From the cell containing the given text, extract its center point as (x, y) coordinate. 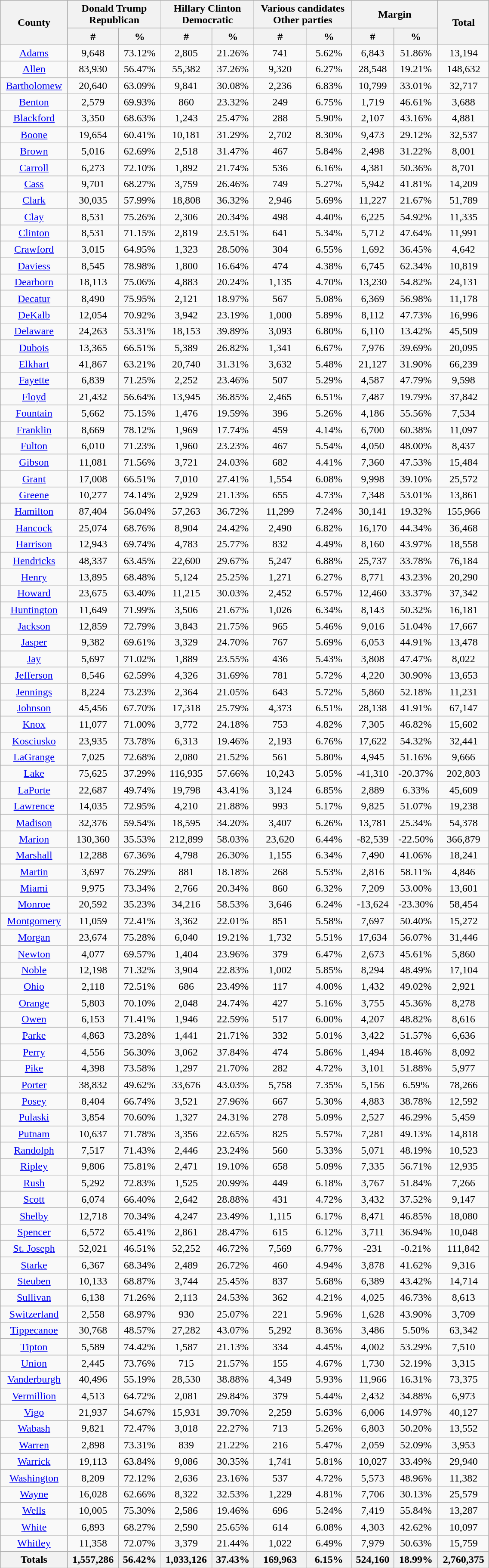
Carroll (34, 167)
Ripley (34, 1167)
1,587 (186, 1347)
12,943 (93, 544)
Hendricks (34, 561)
Jennings (34, 691)
13,601 (463, 888)
5.16% (329, 1003)
5.96% (329, 1314)
62.59% (139, 675)
66.74% (139, 1101)
3,646 (280, 904)
2,760,375 (463, 1560)
498 (280, 216)
7,697 (372, 921)
19,113 (93, 1461)
460 (280, 1265)
55,382 (186, 69)
23.46% (233, 380)
6,893 (93, 1527)
6,369 (372, 299)
288 (280, 118)
Posey (34, 1101)
25,737 (372, 561)
Fountain (34, 413)
9,841 (186, 86)
6.15% (329, 1560)
11,991 (463, 233)
71.23% (139, 446)
6.24% (329, 904)
34.88% (416, 1396)
216 (280, 1445)
21.57% (233, 1363)
4.38% (329, 266)
Miami (34, 888)
Hillary ClintonDemocratic (207, 15)
53.31% (139, 331)
5.86% (329, 1052)
30,035 (93, 200)
Jackson (34, 626)
8,546 (93, 675)
5.63% (329, 1412)
Pulaski (34, 1117)
21.26% (233, 53)
16,170 (372, 528)
3,688 (463, 102)
3,329 (186, 642)
2,193 (280, 741)
43.07% (233, 1330)
72.68% (139, 757)
1,135 (280, 282)
63.21% (139, 364)
60.41% (139, 135)
4,349 (280, 1380)
8,278 (463, 1003)
21.44% (233, 1543)
1,271 (280, 577)
Madison (34, 823)
75.26% (139, 216)
5.90% (329, 118)
Totals (34, 1560)
8,143 (372, 610)
5.89% (329, 315)
6,010 (93, 446)
Warren (34, 1445)
615 (280, 1232)
5.53% (329, 872)
71.78% (139, 1134)
3,942 (186, 315)
3,350 (93, 118)
50.20% (416, 1429)
7,419 (372, 1510)
14.97% (416, 1412)
3,878 (372, 1265)
68.97% (139, 1314)
24.53% (233, 1298)
10,523 (463, 1150)
23.16% (233, 1478)
23,674 (93, 937)
4,881 (463, 118)
30.35% (233, 1461)
54.67% (139, 1412)
76,184 (463, 561)
40,496 (93, 1380)
18,241 (463, 855)
30.13% (416, 1494)
19.79% (416, 397)
3,772 (186, 724)
75.15% (139, 413)
31.47% (233, 151)
4.82% (329, 724)
33.01% (416, 86)
46.85% (416, 1216)
1,557,286 (93, 1560)
7,490 (372, 855)
9,086 (186, 1461)
11,227 (372, 200)
29.12% (416, 135)
71.99% (139, 610)
Johnson (34, 708)
6.12% (329, 1232)
Boone (34, 135)
4,077 (93, 954)
30.08% (233, 86)
46.29% (416, 1117)
Noble (34, 970)
20,592 (93, 904)
Clinton (34, 233)
1,741 (280, 1461)
69.57% (139, 954)
53.00% (416, 888)
56.47% (139, 69)
130,360 (93, 839)
Jay (34, 659)
19,238 (463, 806)
1,341 (280, 348)
45,509 (463, 331)
9,701 (93, 184)
5.48% (329, 364)
Tipton (34, 1347)
15,484 (463, 462)
7,266 (463, 1183)
1,554 (280, 479)
1,692 (372, 250)
3,711 (372, 1232)
2,702 (280, 135)
5.84% (329, 151)
16,028 (93, 1494)
8,490 (93, 299)
27.41% (233, 479)
Clark (34, 200)
7,510 (463, 1347)
8,404 (93, 1101)
3,709 (463, 1314)
3,953 (463, 1445)
21.75% (233, 626)
221 (280, 1314)
Fulton (34, 446)
Perry (34, 1052)
71.43% (139, 1150)
Elkhart (34, 364)
6,110 (372, 331)
Wayne (34, 1494)
5.47% (329, 1445)
6.47% (329, 954)
837 (280, 1281)
49.62% (139, 1085)
59.54% (139, 823)
13,365 (93, 348)
Shelby (34, 1216)
37.84% (233, 1052)
51.86% (416, 53)
72.12% (139, 1478)
6,074 (93, 1199)
6.44% (329, 839)
12,859 (93, 626)
Donald TrumpRepublican (114, 15)
362 (280, 1298)
5.27% (329, 184)
2,452 (280, 593)
7,487 (372, 397)
749 (280, 184)
71.02% (139, 659)
62.34% (416, 266)
30,141 (372, 512)
6,745 (372, 266)
66,239 (463, 364)
11,059 (93, 921)
73.58% (139, 1068)
825 (280, 1134)
26.30% (233, 855)
Marion (34, 839)
10,027 (372, 1461)
6,367 (93, 1265)
5,712 (372, 233)
6,040 (186, 937)
2,816 (372, 872)
39.10% (416, 479)
Huntington (34, 610)
18.46% (416, 1052)
32,717 (463, 86)
25,572 (463, 479)
5.33% (329, 1150)
13,895 (93, 577)
4.49% (329, 544)
13.42% (416, 331)
4.70% (329, 282)
6.18% (329, 1183)
Monroe (34, 904)
22,600 (186, 561)
930 (186, 1314)
4,373 (280, 708)
1,732 (280, 937)
52.09% (416, 1445)
Benton (34, 102)
524,160 (372, 1560)
5.29% (329, 380)
8,471 (372, 1216)
2,766 (186, 888)
28.47% (233, 1232)
8.30% (329, 135)
43.42% (416, 1281)
45,609 (463, 790)
6.33% (416, 790)
54.92% (416, 216)
55.56% (416, 413)
4,783 (186, 544)
5.24% (329, 1510)
36.85% (233, 397)
Floyd (34, 397)
48.82% (416, 1019)
21.52% (233, 757)
32,441 (463, 741)
Franklin (34, 429)
70.92% (139, 315)
53.01% (416, 495)
County (34, 22)
Steuben (34, 1281)
24.42% (233, 528)
5.50% (416, 1330)
2,445 (93, 1363)
74.14% (139, 495)
5.30% (329, 1101)
Marshall (34, 855)
832 (280, 544)
3,362 (186, 921)
25.45% (233, 1281)
15,759 (463, 1543)
2,819 (186, 233)
2,558 (93, 1314)
7,976 (372, 348)
5,124 (186, 577)
212,899 (186, 839)
48.00% (416, 446)
155 (280, 1363)
3,018 (186, 1429)
1,115 (280, 1216)
111,842 (463, 1248)
57.99% (139, 200)
20,740 (186, 364)
25.77% (233, 544)
5.01% (329, 1036)
21,432 (93, 397)
3,759 (186, 184)
35.53% (139, 839)
44.91% (416, 642)
73.28% (139, 1036)
83,930 (93, 69)
71.25% (139, 380)
75.95% (139, 299)
11,178 (463, 299)
LaGrange (34, 757)
20,290 (463, 577)
10,243 (280, 774)
5.34% (329, 233)
2,518 (186, 151)
71.00% (139, 724)
73.31% (139, 1445)
169,963 (280, 1560)
72.07% (139, 1543)
10,637 (93, 1134)
Allen (34, 69)
4,207 (372, 1019)
27,282 (186, 1330)
1,323 (186, 250)
7,010 (186, 479)
5.81% (329, 1461)
28.88% (233, 1199)
71.15% (139, 233)
3,506 (186, 610)
4,326 (186, 675)
561 (280, 757)
5.80% (329, 757)
11,299 (280, 512)
Knox (34, 724)
10,799 (372, 86)
23,620 (280, 839)
24.18% (233, 724)
26.46% (233, 184)
69.61% (139, 642)
6.76% (329, 741)
48.49% (416, 970)
767 (280, 642)
8,904 (186, 528)
2,489 (186, 1265)
21.71% (233, 1036)
72.41% (139, 921)
10,819 (463, 266)
46.61% (416, 102)
8.36% (329, 1330)
13,945 (186, 397)
31.69% (233, 675)
5.05% (329, 774)
13,478 (463, 642)
2,921 (463, 986)
965 (280, 626)
18,080 (463, 1216)
51.07% (416, 806)
58.03% (233, 839)
13,230 (372, 282)
11,081 (93, 462)
517 (280, 1019)
45,456 (93, 708)
71.32% (139, 970)
Blackford (34, 118)
Washington (34, 1478)
72.83% (139, 1183)
12,054 (93, 315)
2,236 (280, 86)
58.11% (416, 872)
3,721 (186, 462)
5,758 (280, 1085)
39.70% (233, 1412)
2,642 (186, 1199)
75,625 (93, 774)
3,015 (93, 250)
1,243 (186, 118)
70.34% (139, 1216)
70.60% (139, 1117)
55.19% (139, 1380)
12,592 (463, 1101)
Warrick (34, 1461)
2,805 (186, 53)
Hancock (34, 528)
37.52% (416, 1199)
5.85% (329, 970)
6.77% (329, 1248)
18,113 (93, 282)
28,138 (372, 708)
3,124 (280, 790)
3,356 (186, 1134)
Vermillion (34, 1396)
8,209 (93, 1478)
22,687 (93, 790)
48,337 (93, 561)
Greene (34, 495)
Parke (34, 1036)
1,946 (186, 1019)
11,382 (463, 1478)
2,364 (186, 691)
8,001 (463, 151)
713 (280, 1429)
6.17% (329, 1216)
881 (186, 872)
16,181 (463, 610)
11,966 (372, 1380)
17,634 (372, 937)
8,160 (372, 544)
5.44% (329, 1396)
Adams (34, 53)
4.94% (329, 1265)
Total (463, 22)
6,153 (93, 1019)
3,843 (186, 626)
19.59% (233, 413)
5,459 (463, 1117)
5.58% (329, 921)
18,808 (186, 200)
2,898 (93, 1445)
9,821 (93, 1429)
3,767 (372, 1183)
7,281 (372, 1134)
Martin (34, 872)
Gibson (34, 462)
6,839 (93, 380)
56.71% (416, 1167)
4.14% (329, 429)
LaPorte (34, 790)
29,940 (463, 1461)
51.84% (416, 1183)
41.91% (416, 708)
45.36% (416, 1003)
33,676 (186, 1085)
25.07% (233, 1314)
2,889 (372, 790)
1,026 (280, 610)
21.22% (233, 1445)
23,935 (93, 741)
4.21% (329, 1298)
26.72% (233, 1265)
36.72% (233, 512)
43.41% (233, 790)
Vigo (34, 1412)
Jasper (34, 642)
67,147 (463, 708)
2,861 (186, 1232)
8,112 (372, 315)
69.93% (139, 102)
73.78% (139, 741)
5.17% (329, 806)
57.66% (233, 774)
741 (280, 53)
70.10% (139, 1003)
47.73% (416, 315)
32,537 (463, 135)
24.70% (233, 642)
78.12% (139, 429)
715 (186, 1363)
28.50% (233, 250)
4,398 (93, 1068)
4.40% (329, 216)
7,335 (372, 1167)
5,589 (93, 1347)
10,097 (463, 1527)
8,294 (372, 970)
56.07% (416, 937)
2,252 (186, 380)
72.79% (139, 626)
Sullivan (34, 1298)
7,348 (372, 495)
21.05% (233, 691)
3,744 (186, 1281)
6.26% (329, 823)
21,127 (372, 364)
48.57% (139, 1330)
-22.50% (416, 839)
9,825 (372, 806)
4,210 (186, 806)
47.47% (416, 659)
78.98% (139, 266)
22.27% (233, 1429)
51.04% (416, 626)
56.04% (139, 512)
28,530 (186, 1380)
20,640 (93, 86)
5,942 (372, 184)
50.63% (416, 1543)
2,080 (186, 757)
36.94% (416, 1232)
1,033,126 (186, 1560)
7,305 (372, 724)
753 (280, 724)
781 (280, 675)
2,465 (280, 397)
49.02% (416, 986)
9,998 (372, 479)
5,697 (93, 659)
Delaware (34, 331)
24.31% (233, 1117)
37.29% (139, 774)
56.64% (139, 397)
3,697 (93, 872)
Dubois (34, 348)
1,327 (186, 1117)
19.10% (233, 1167)
52.19% (416, 1363)
5,071 (372, 1150)
6.67% (329, 348)
5.51% (329, 937)
Lake (34, 774)
4,513 (93, 1396)
1,628 (372, 1314)
7.35% (329, 1085)
58.53% (233, 904)
1,441 (186, 1036)
10,181 (186, 135)
366,879 (463, 839)
4.67% (329, 1363)
53.29% (416, 1347)
7.24% (329, 512)
4,303 (372, 1527)
2,590 (186, 1527)
31.29% (233, 135)
22.65% (233, 1134)
63.40% (139, 593)
-23.30% (416, 904)
23.19% (233, 315)
5,662 (93, 413)
18.99% (416, 1560)
851 (280, 921)
16,996 (463, 315)
11,077 (93, 724)
28,548 (372, 69)
6,572 (93, 1232)
55.84% (416, 1510)
10,133 (93, 1281)
116,935 (186, 774)
16.64% (233, 266)
5.62% (329, 53)
6,053 (372, 642)
6.85% (329, 790)
DeKalb (34, 315)
73.23% (139, 691)
78,266 (463, 1085)
5,803 (93, 1003)
507 (280, 380)
4,025 (372, 1298)
4,556 (93, 1052)
10,277 (93, 495)
23.96% (233, 954)
2,306 (186, 216)
2,059 (372, 1445)
7,706 (372, 1494)
202,803 (463, 774)
11,335 (463, 216)
62.66% (139, 1494)
14,035 (93, 806)
11,231 (463, 691)
8,771 (372, 577)
Newton (34, 954)
63.84% (139, 1461)
3,486 (372, 1330)
19.32% (416, 512)
57,263 (186, 512)
3,062 (186, 1052)
6.75% (329, 102)
1,002 (280, 970)
White (34, 1527)
13,552 (463, 1429)
66.40% (139, 1199)
49.13% (416, 1134)
5.43% (329, 659)
30,768 (93, 1330)
9,316 (463, 1265)
27.96% (233, 1101)
Margin (395, 15)
268 (280, 872)
9,382 (93, 642)
2,586 (186, 1510)
23,675 (93, 593)
278 (280, 1117)
10,048 (463, 1232)
74.42% (139, 1347)
13,653 (463, 675)
3,755 (372, 1003)
5,016 (93, 151)
6,973 (463, 1396)
5.08% (329, 299)
9,666 (463, 757)
23.24% (233, 1150)
65.41% (139, 1232)
9,648 (93, 53)
4,247 (186, 1216)
25,579 (463, 1494)
6,313 (186, 741)
1,892 (186, 167)
2,048 (186, 1003)
72.95% (139, 806)
5,977 (463, 1068)
Switzerland (34, 1314)
Henry (34, 577)
50.40% (416, 921)
68.76% (139, 528)
31.31% (233, 364)
1,800 (186, 266)
71.41% (139, 1019)
Owen (34, 1019)
8,092 (463, 1052)
50.32% (416, 610)
22.01% (233, 921)
68.87% (139, 1281)
48.96% (416, 1478)
21.88% (233, 806)
43.03% (233, 1085)
St. Joseph (34, 1248)
43.16% (416, 118)
36.45% (416, 250)
39.89% (233, 331)
2,527 (372, 1117)
2,118 (93, 986)
13,781 (372, 823)
2,446 (186, 1150)
7,517 (93, 1150)
45.61% (416, 954)
5.46% (329, 626)
24.03% (233, 462)
839 (186, 1445)
39.69% (416, 348)
4.81% (329, 1494)
5,389 (186, 348)
58,454 (463, 904)
-82,539 (372, 839)
1,476 (186, 413)
50.36% (416, 167)
6.16% (329, 167)
44.34% (416, 528)
Pike (34, 1068)
9,320 (280, 69)
3,632 (280, 364)
3,407 (280, 823)
47.79% (416, 380)
6,006 (372, 1412)
38.88% (233, 1380)
16.31% (416, 1380)
33.49% (416, 1461)
1,525 (186, 1183)
68.48% (139, 577)
Various candidatesOther parties (303, 15)
427 (280, 1003)
-20.37% (416, 774)
11,358 (93, 1543)
1,889 (186, 659)
Hamilton (34, 512)
567 (280, 299)
68.63% (139, 118)
667 (280, 1101)
6.57% (329, 593)
1,297 (186, 1068)
36,468 (463, 528)
38,832 (93, 1085)
71.26% (139, 1298)
17,667 (463, 626)
2,113 (186, 1298)
46.72% (233, 1248)
Daviess (34, 266)
36.32% (233, 200)
682 (280, 462)
62.69% (139, 151)
7,025 (93, 757)
46.51% (139, 1248)
63.45% (139, 561)
31.90% (416, 364)
10,005 (93, 1510)
1,960 (186, 446)
29.84% (233, 1396)
68.34% (139, 1265)
7,209 (372, 888)
47.53% (416, 462)
4,945 (372, 757)
3,521 (186, 1101)
54,378 (463, 823)
Tippecanoe (34, 1330)
41.81% (416, 184)
Scott (34, 1199)
18,595 (186, 823)
5.54% (329, 446)
Harrison (34, 544)
658 (280, 1167)
9,975 (93, 888)
33.37% (416, 593)
56.42% (139, 1560)
3,101 (372, 1068)
6.80% (329, 331)
6,273 (93, 167)
25,074 (93, 528)
3,379 (186, 1543)
Bartholomew (34, 86)
117 (280, 986)
449 (280, 1183)
24.74% (233, 1003)
3,904 (186, 970)
Clay (34, 216)
13,194 (463, 53)
18.97% (233, 299)
6.00% (329, 1019)
87,404 (93, 512)
32,376 (93, 823)
60.38% (416, 429)
73.12% (139, 53)
12,935 (463, 1167)
7,360 (372, 462)
23.51% (233, 233)
Union (34, 1363)
1,730 (372, 1363)
2,081 (186, 1396)
64.72% (139, 1396)
46.82% (416, 724)
304 (280, 250)
-0.21% (416, 1248)
75.28% (139, 937)
8,701 (463, 167)
Wabash (34, 1429)
41.62% (416, 1265)
7,979 (372, 1543)
Orange (34, 1003)
69.74% (139, 544)
1,969 (186, 429)
30.90% (416, 675)
696 (280, 1510)
643 (280, 691)
32.53% (233, 1494)
-231 (372, 1248)
23.55% (233, 659)
1,494 (372, 1052)
1,000 (280, 315)
72.47% (139, 1429)
1,022 (280, 1543)
34.20% (233, 823)
Lawrence (34, 806)
4,863 (93, 1036)
9,016 (372, 626)
-41,310 (372, 774)
4.73% (329, 495)
25.65% (233, 1527)
25.79% (233, 708)
2,432 (372, 1396)
52,021 (93, 1248)
Cass (34, 184)
25.47% (233, 118)
30.03% (233, 593)
5.68% (329, 1281)
41,867 (93, 364)
24,263 (93, 331)
2,121 (186, 299)
3,854 (93, 1117)
37,342 (463, 593)
38.78% (416, 1101)
14,818 (463, 1134)
71.56% (139, 462)
9,598 (463, 380)
23.32% (233, 102)
6.83% (329, 86)
1,404 (186, 954)
17,622 (372, 741)
6,843 (372, 53)
19,798 (186, 790)
22.59% (233, 1019)
4,846 (463, 872)
42.62% (416, 1527)
6,389 (372, 1281)
13,861 (463, 495)
33.78% (416, 561)
6,636 (463, 1036)
Jefferson (34, 675)
51.57% (416, 1036)
12,460 (372, 593)
25.25% (233, 577)
686 (186, 986)
20.24% (233, 282)
23.23% (233, 446)
Grant (34, 479)
155,966 (463, 512)
7,569 (280, 1248)
4.45% (329, 1347)
6.49% (329, 1543)
15,272 (463, 921)
34,216 (186, 904)
29.67% (233, 561)
41.06% (416, 855)
3,808 (372, 659)
5,247 (280, 561)
3,422 (372, 1036)
5.93% (329, 1380)
2,498 (372, 151)
5.57% (329, 1134)
Whitley (34, 1543)
31.22% (416, 151)
Putnam (34, 1134)
13,287 (463, 1510)
52.18% (416, 691)
Vanderburgh (34, 1380)
641 (280, 233)
396 (280, 413)
47.64% (416, 233)
4,642 (463, 250)
8,616 (463, 1019)
11,649 (93, 610)
11,097 (463, 429)
14,714 (463, 1281)
2,490 (280, 528)
655 (280, 495)
1,155 (280, 855)
15,602 (463, 724)
12,198 (93, 970)
24,131 (463, 282)
4,050 (372, 446)
Randolph (34, 1150)
6,803 (372, 1429)
536 (280, 167)
4.41% (329, 462)
49.74% (139, 790)
332 (280, 1036)
993 (280, 806)
6,700 (372, 429)
Spencer (34, 1232)
54.32% (416, 741)
67.36% (139, 855)
Dearborn (34, 282)
8,613 (463, 1298)
73.34% (139, 888)
19,654 (93, 135)
35.23% (139, 904)
21,937 (93, 1412)
Morgan (34, 937)
67.70% (139, 708)
20,095 (463, 348)
Rush (34, 1183)
4,002 (372, 1347)
64.95% (139, 250)
Crawford (34, 250)
1,719 (372, 102)
Brown (34, 151)
54.82% (416, 282)
6.32% (329, 888)
5,156 (372, 1085)
51.16% (416, 757)
2,579 (93, 102)
52,252 (186, 1248)
Fayette (34, 380)
8,545 (93, 266)
Ohio (34, 986)
2,636 (186, 1478)
9,806 (93, 1167)
2,673 (372, 954)
Decatur (34, 299)
3,093 (280, 331)
12,288 (93, 855)
40,127 (463, 1412)
Starke (34, 1265)
1,432 (372, 986)
4,798 (186, 855)
4,186 (372, 413)
56.98% (416, 299)
72.51% (139, 986)
4,587 (372, 380)
17.74% (233, 429)
73.76% (139, 1363)
37.43% (233, 1560)
48.19% (416, 1150)
148,632 (463, 69)
9,473 (372, 135)
459 (280, 429)
334 (280, 1347)
43.23% (416, 577)
43.97% (416, 544)
6.59% (416, 1085)
282 (280, 1068)
21.70% (233, 1068)
6.82% (329, 528)
6,225 (372, 216)
614 (280, 1527)
8,022 (463, 659)
17,104 (463, 970)
63.09% (139, 86)
6.88% (329, 561)
8,669 (93, 429)
17,008 (93, 479)
75.30% (139, 1510)
2,107 (372, 118)
3,315 (463, 1363)
73,375 (463, 1380)
8,437 (463, 446)
3,432 (372, 1199)
22.83% (233, 970)
72.10% (139, 167)
Howard (34, 593)
26.82% (233, 348)
43.90% (416, 1314)
37,842 (463, 397)
18,153 (186, 331)
18.18% (233, 872)
431 (280, 1199)
15,931 (186, 1412)
9,147 (463, 1199)
75.06% (139, 282)
2,929 (186, 495)
51.88% (416, 1068)
37.26% (233, 69)
8,224 (93, 691)
Wells (34, 1510)
Kosciusko (34, 741)
4,220 (372, 675)
31,446 (463, 937)
4,381 (372, 167)
4.00% (329, 986)
75.81% (139, 1167)
18,558 (463, 544)
2,259 (280, 1412)
14,209 (463, 184)
2,946 (280, 200)
436 (280, 659)
537 (280, 1478)
6.55% (329, 250)
51,789 (463, 200)
560 (280, 1150)
2,471 (186, 1167)
25.34% (416, 823)
7,534 (463, 413)
8,322 (186, 1494)
Porter (34, 1085)
12,718 (93, 1216)
1,229 (280, 1494)
Montgomery (34, 921)
76.29% (139, 872)
5,573 (372, 1478)
63,342 (463, 1330)
17,318 (186, 708)
11,215 (186, 593)
56.30% (139, 1052)
6,138 (93, 1298)
-13,624 (372, 904)
20.99% (233, 1183)
21.74% (233, 167)
249 (280, 102)
46.73% (416, 1298)
